Identify which cell holds the provided text, then report its (X, Y) central coordinate. 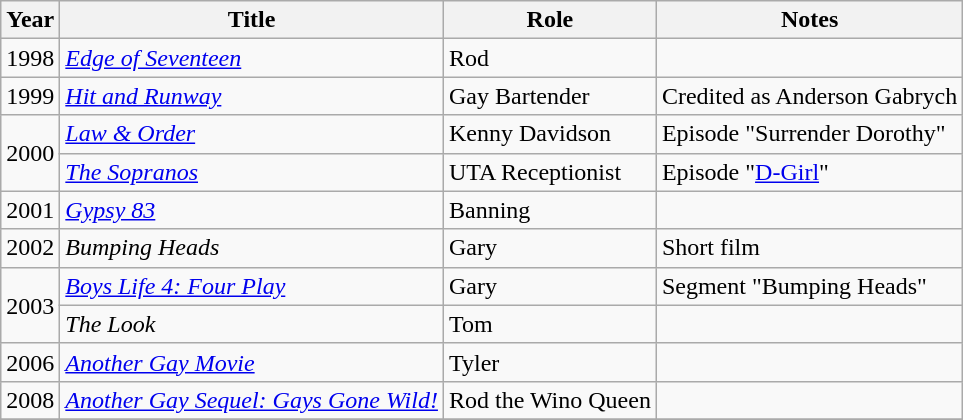
Boys Life 4: Four Play (252, 286)
Hit and Runway (252, 96)
Gay Bartender (550, 96)
Segment "Bumping Heads" (809, 286)
Title (252, 20)
Rod (550, 58)
The Look (252, 324)
Bumping Heads (252, 248)
Short film (809, 248)
Another Gay Sequel: Gays Gone Wild! (252, 400)
Banning (550, 210)
2001 (30, 210)
Gypsy 83 (252, 210)
Role (550, 20)
Episode "Surrender Dorothy" (809, 134)
Year (30, 20)
Rod the Wino Queen (550, 400)
Law & Order (252, 134)
Edge of Seventeen (252, 58)
Kenny Davidson (550, 134)
Another Gay Movie (252, 362)
2002 (30, 248)
Tom (550, 324)
Episode "D-Girl" (809, 172)
1999 (30, 96)
1998 (30, 58)
The Sopranos (252, 172)
2006 (30, 362)
Tyler (550, 362)
2008 (30, 400)
Notes (809, 20)
2003 (30, 305)
2000 (30, 153)
Credited as Anderson Gabrych (809, 96)
UTA Receptionist (550, 172)
